Detect which cell encompasses the target text, then output its [x, y] center coordinate. 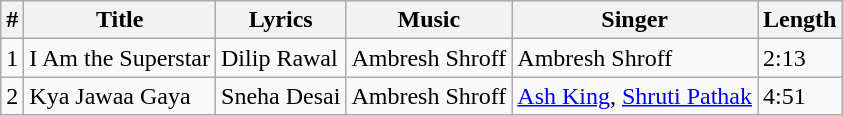
4:51 [800, 96]
Singer [635, 20]
I Am the Superstar [120, 58]
2 [12, 96]
Kya Jawaa Gaya [120, 96]
# [12, 20]
Lyrics [281, 20]
Title [120, 20]
Length [800, 20]
Music [429, 20]
Ash King, Shruti Pathak [635, 96]
1 [12, 58]
2:13 [800, 58]
Sneha Desai [281, 96]
Dilip Rawal [281, 58]
